Search for the cell housing the specified text and yield its [X, Y] center coordinate. 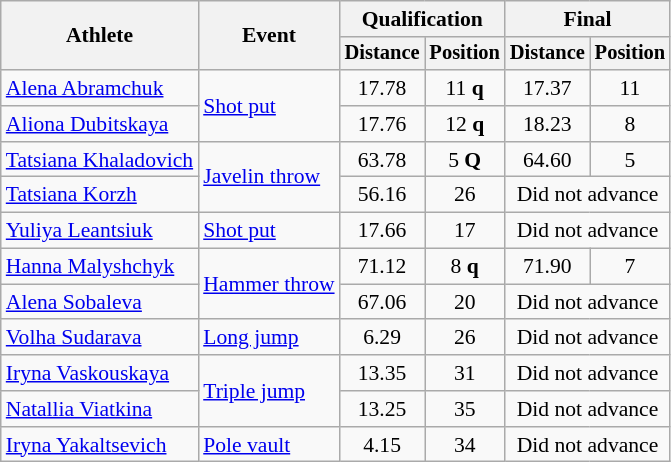
Aliona Dubitskaya [100, 124]
Volha Sudarava [100, 338]
35 [464, 409]
17.76 [382, 124]
11 q [464, 88]
Natallia Viatkina [100, 409]
Iryna Vaskouskaya [100, 373]
8 q [464, 267]
Alena Sobaleva [100, 302]
Javelin throw [268, 178]
56.16 [382, 195]
Hammer throw [268, 284]
Hanna Malyshchyk [100, 267]
18.23 [548, 124]
31 [464, 373]
20 [464, 302]
5 [630, 160]
17.78 [382, 88]
13.25 [382, 409]
Event [268, 36]
Yuliya Leantsiuk [100, 231]
17.66 [382, 231]
Tatsiana Khaladovich [100, 160]
Final [588, 19]
7 [630, 267]
8 [630, 124]
13.35 [382, 373]
Triple jump [268, 390]
Alena Abramchuk [100, 88]
63.78 [382, 160]
5 Q [464, 160]
12 q [464, 124]
6.29 [382, 338]
11 [630, 88]
Tatsiana Korzh [100, 195]
Qualification [422, 19]
17 [464, 231]
71.90 [548, 267]
17.37 [548, 88]
64.60 [548, 160]
Long jump [268, 338]
67.06 [382, 302]
Athlete [100, 36]
71.12 [382, 267]
